Return (X, Y) of the center of cell containing provided text 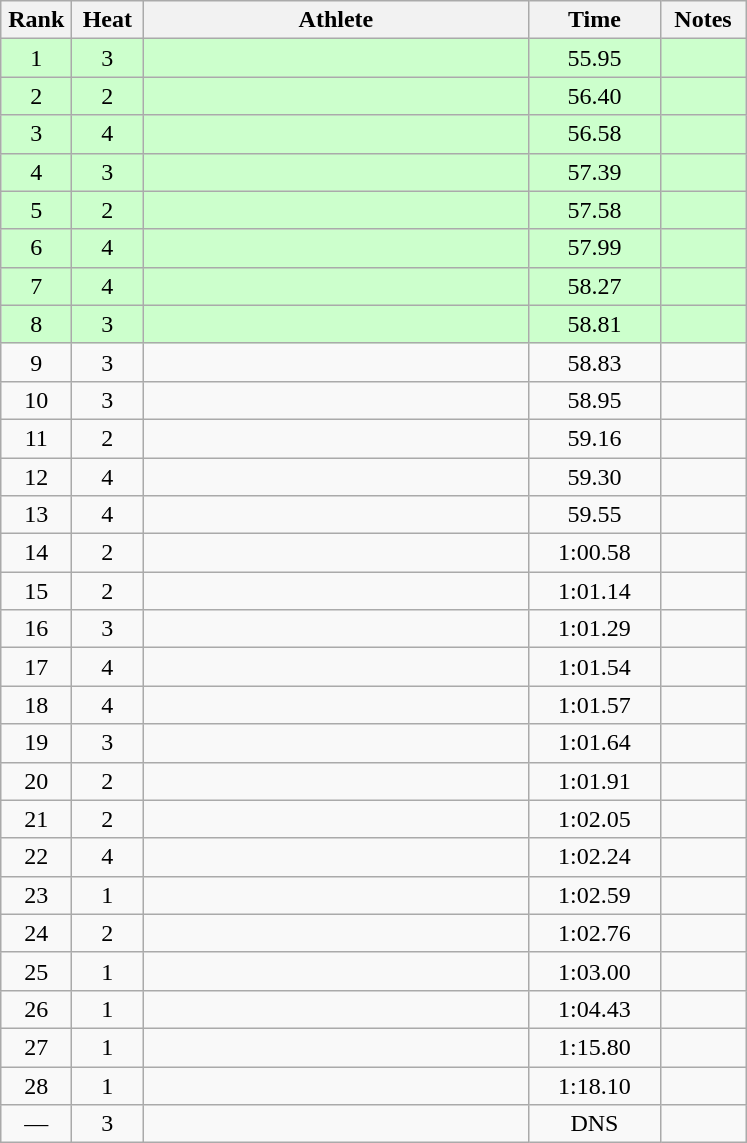
1:03.00 (594, 971)
1:00.58 (594, 553)
1:02.24 (594, 857)
1:18.10 (594, 1085)
56.58 (594, 134)
9 (36, 362)
57.39 (594, 172)
6 (36, 248)
Notes (703, 20)
10 (36, 400)
55.95 (594, 58)
28 (36, 1085)
22 (36, 857)
DNS (594, 1124)
58.81 (594, 324)
5 (36, 210)
14 (36, 553)
16 (36, 629)
Athlete (336, 20)
1:02.76 (594, 933)
Heat (108, 20)
1:04.43 (594, 1009)
59.55 (594, 515)
23 (36, 895)
1:15.80 (594, 1047)
19 (36, 743)
1:01.54 (594, 667)
57.99 (594, 248)
25 (36, 971)
1:02.05 (594, 819)
Rank (36, 20)
12 (36, 477)
59.16 (594, 438)
8 (36, 324)
56.40 (594, 96)
26 (36, 1009)
27 (36, 1047)
58.27 (594, 286)
Time (594, 20)
1:01.64 (594, 743)
24 (36, 933)
17 (36, 667)
— (36, 1124)
20 (36, 781)
21 (36, 819)
57.58 (594, 210)
58.83 (594, 362)
1:01.57 (594, 705)
18 (36, 705)
1:01.29 (594, 629)
1:02.59 (594, 895)
13 (36, 515)
1:01.14 (594, 591)
59.30 (594, 477)
15 (36, 591)
7 (36, 286)
1:01.91 (594, 781)
11 (36, 438)
58.95 (594, 400)
